Search for the cell housing the specified text and yield its [X, Y] center coordinate. 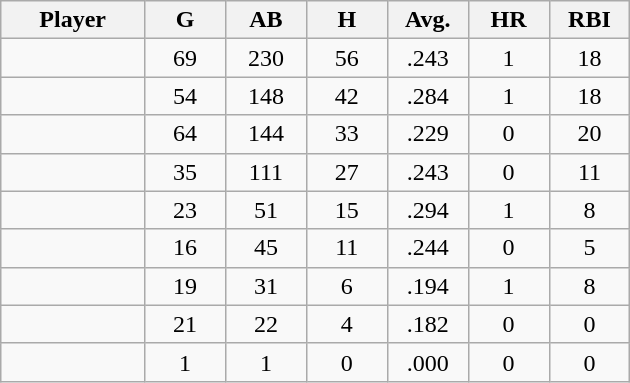
.244 [428, 248]
42 [346, 96]
21 [186, 324]
HR [508, 20]
.000 [428, 362]
51 [266, 210]
.194 [428, 286]
Player [73, 20]
AB [266, 20]
31 [266, 286]
5 [590, 248]
.284 [428, 96]
45 [266, 248]
230 [266, 58]
G [186, 20]
69 [186, 58]
.182 [428, 324]
56 [346, 58]
.229 [428, 134]
4 [346, 324]
35 [186, 172]
111 [266, 172]
19 [186, 286]
Avg. [428, 20]
16 [186, 248]
15 [346, 210]
22 [266, 324]
64 [186, 134]
144 [266, 134]
RBI [590, 20]
33 [346, 134]
23 [186, 210]
54 [186, 96]
148 [266, 96]
6 [346, 286]
27 [346, 172]
H [346, 20]
.294 [428, 210]
20 [590, 134]
